Identify which cell holds the provided text, then report its [X, Y] central coordinate. 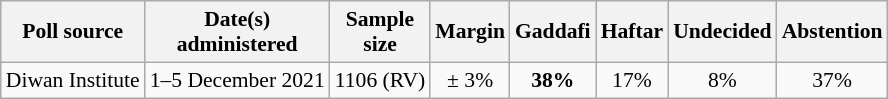
Samplesize [380, 32]
Gaddafi [553, 32]
Date(s)administered [238, 32]
38% [553, 80]
Undecided [722, 32]
17% [632, 80]
Abstention [832, 32]
Diwan Institute [73, 80]
± 3% [470, 80]
Margin [470, 32]
8% [722, 80]
37% [832, 80]
1106 (RV) [380, 80]
1–5 December 2021 [238, 80]
Haftar [632, 32]
Poll source [73, 32]
